Provide the (X, Y) coordinate of the cell's center where the given text is located.  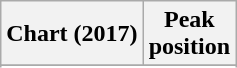
Peakposition (189, 34)
Chart (2017) (72, 34)
